Determine the (x, y) coordinate at the center of the cell enclosing the given text.  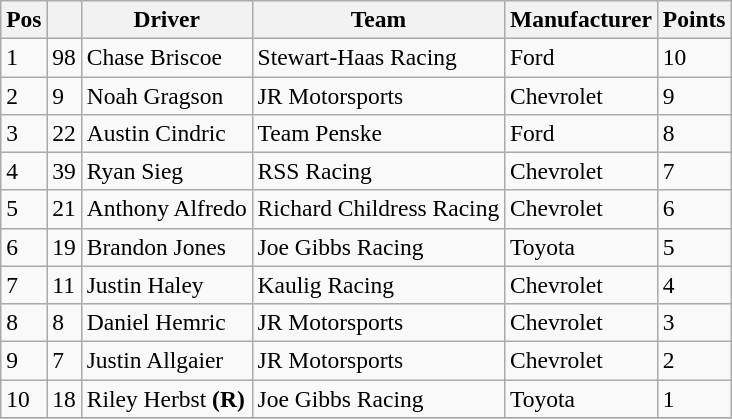
Team (378, 19)
Richard Childress Racing (378, 209)
Austin Cindric (166, 133)
Noah Gragson (166, 95)
21 (64, 209)
Points (694, 19)
39 (64, 171)
18 (64, 398)
Daniel Hemric (166, 322)
Brandon Jones (166, 247)
Stewart-Haas Racing (378, 57)
22 (64, 133)
19 (64, 247)
Justin Allgaier (166, 360)
Manufacturer (582, 19)
RSS Racing (378, 171)
98 (64, 57)
Justin Haley (166, 285)
Driver (166, 19)
Kaulig Racing (378, 285)
11 (64, 285)
Team Penske (378, 133)
Anthony Alfredo (166, 209)
Riley Herbst (R) (166, 398)
Chase Briscoe (166, 57)
Ryan Sieg (166, 171)
Pos (24, 19)
